Identify which cell holds the provided text, then report its (x, y) central coordinate. 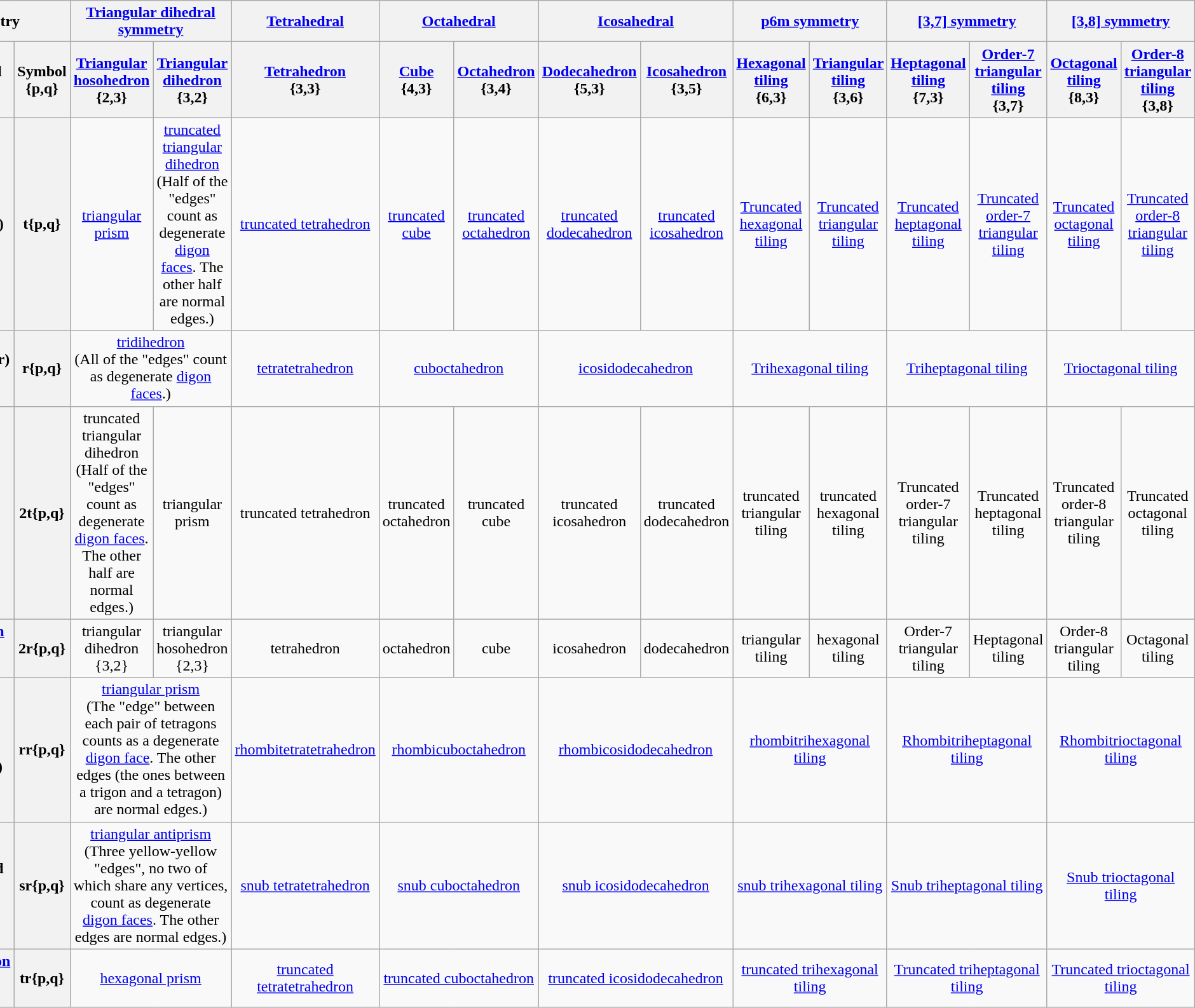
Truncated triangular tiling (848, 224)
Triangular dihedral symmetry (151, 22)
Order-8 triangular tiling{3,8} (1157, 80)
Octahedral (459, 22)
r{p,q} (42, 369)
Rhombitriheptagonal tiling (966, 750)
rhombitrihexagonal tiling (810, 750)
[3,7] symmetry (966, 22)
Octagonal tiling{8,3} (1084, 80)
Heptagonal tiling{7,3} (928, 80)
Triangular dihedron{3,2} (192, 80)
Octahedron{3,4} (496, 80)
Tetrahedron{3,3} (305, 80)
hexagonal prism (151, 978)
dodecahedron (686, 648)
truncated hexagonal tiling (848, 512)
rhombicosidodecahedron (636, 750)
truncated cuboctahedron (459, 978)
t{p,q} (42, 224)
Cube{4,3} (416, 80)
Dodecahedron{5,3} (589, 80)
octahedron (416, 648)
Symbol{p,q} (42, 80)
truncated trihexagonal tiling (810, 978)
tetrahedron (305, 648)
tr{p,q} (42, 978)
Heptagonal tiling (1008, 648)
Order-7 triangular tiling (928, 648)
triangular dihedron{3,2} (112, 648)
triangular hosohedron{2,3} (192, 648)
Hexagonal tiling{6,3} (771, 80)
icosidodecahedron (636, 369)
Truncated trioctagonal tiling (1121, 978)
rhombitetratetrahedron (305, 750)
rhombicuboctahedron (459, 750)
truncated icosidodecahedron (636, 978)
[3,8] symmetry (1121, 22)
Icosahedral (636, 22)
Triangular tiling{3,6} (848, 80)
Order-7 triangular tiling{3,7} (1008, 80)
Octagonal tiling (1157, 648)
Order-8 triangular tiling (1084, 648)
hexagonal tiling (848, 648)
Trihexagonal tiling (810, 369)
truncated tetratetrahedron (305, 978)
p6m symmetry (810, 22)
rr{p,q} (42, 750)
Triheptagonal tiling (966, 369)
2t{p,q} (42, 512)
tetratetrahedron (305, 369)
cube (496, 648)
tridihedron(All of the "edges" count as degenerate digon faces.) (151, 369)
sr{p,q} (42, 885)
snub icosidodecahedron (636, 885)
Icosahedron{3,5} (686, 80)
Tetrahedral (305, 22)
Snub trioctagonal tiling (1121, 885)
Truncated triheptagonal tiling (966, 978)
Truncated hexagonal tiling (771, 224)
cuboctahedron (459, 369)
snub cuboctahedron (459, 885)
triangular tiling (771, 648)
Rhombitrioctagonal tiling (1121, 750)
icosahedron (589, 648)
2r{p,q} (42, 648)
truncated triangular tiling (771, 512)
Triangular hosohedron{2,3} (112, 80)
snub trihexagonal tiling (810, 885)
Snub triheptagonal tiling (966, 885)
Trioctagonal tiling (1121, 369)
snub tetratetrahedron (305, 885)
